Search for the cell housing the specified text and yield its (X, Y) center coordinate. 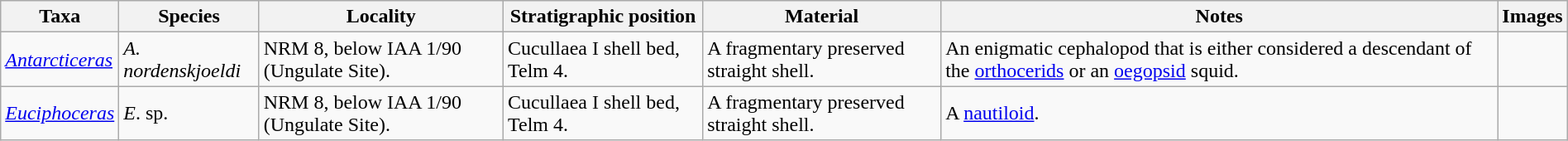
Antarcticeras (60, 60)
Taxa (60, 17)
A nautiloid. (1219, 113)
A. nordenskjoeldi (189, 60)
Stratigraphic position (602, 17)
E. sp. (189, 113)
Locality (380, 17)
Images (1532, 17)
Notes (1219, 17)
Euciphoceras (60, 113)
Material (822, 17)
Species (189, 17)
An enigmatic cephalopod that is either considered a descendant of the orthocerids or an oegopsid squid. (1219, 60)
